Scan for the cell matching the given text and deliver its (X, Y) coordinate at center. 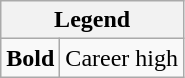
Bold (30, 58)
Career high (122, 58)
Legend (92, 20)
